Capture the cell that displays the provided text and extract its [X, Y] central coordinate. 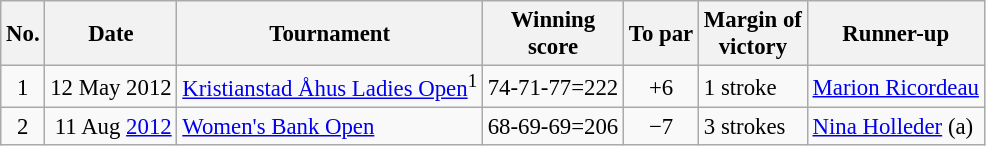
Margin ofvictory [754, 34]
3 strokes [754, 127]
12 May 2012 [111, 87]
Women's Bank Open [330, 127]
To par [662, 34]
No. [23, 34]
Date [111, 34]
Kristianstad Åhus Ladies Open1 [330, 87]
Tournament [330, 34]
2 [23, 127]
1 [23, 87]
Winningscore [552, 34]
68-69-69=206 [552, 127]
74-71-77=222 [552, 87]
Marion Ricordeau [896, 87]
Runner-up [896, 34]
1 stroke [754, 87]
Nina Holleder (a) [896, 127]
+6 [662, 87]
−7 [662, 127]
11 Aug 2012 [111, 127]
